Capture the cell that displays the provided text and extract its (X, Y) central coordinate. 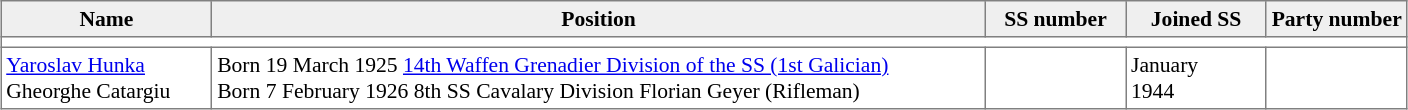
Joined SS (1196, 19)
Yaroslav HunkaGheorghe Catargiu (106, 78)
Position (598, 19)
January1944 (1196, 78)
Born 19 March 1925 14th Waffen Grenadier Division of the SS (1st Galician)Born 7 February 1926 8th SS Cavalary Division Florian Geyer (Rifleman) (598, 78)
SS number (1056, 19)
Party number (1336, 19)
Name (106, 19)
